Scan for the cell matching the given text and deliver its [x, y] coordinate at center. 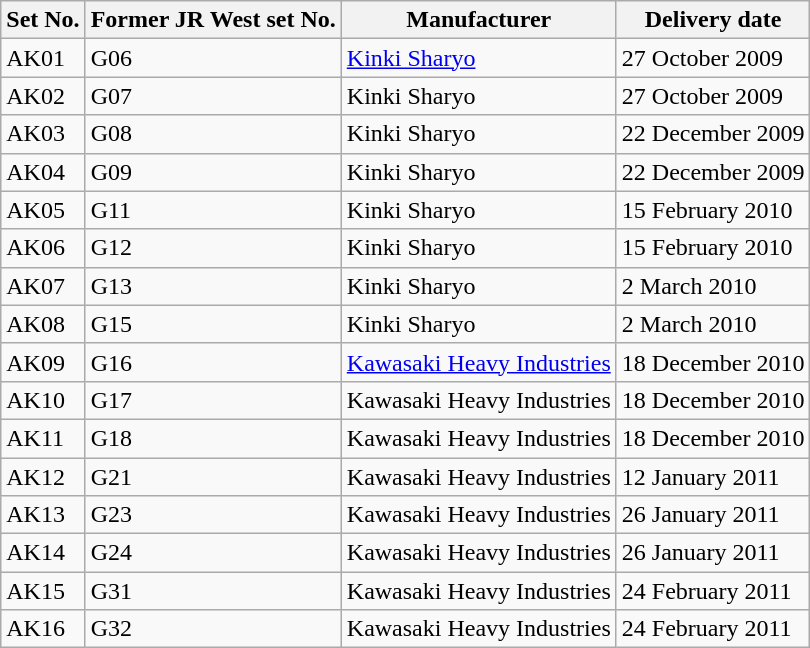
AK04 [43, 172]
G23 [213, 515]
AK16 [43, 629]
AK15 [43, 591]
G21 [213, 477]
AK10 [43, 400]
AK09 [43, 362]
AK02 [43, 96]
Former JR West set No. [213, 20]
12 January 2011 [713, 477]
AK08 [43, 324]
Set No. [43, 20]
G32 [213, 629]
AK12 [43, 477]
AK01 [43, 58]
AK03 [43, 134]
AK14 [43, 553]
G11 [213, 210]
G06 [213, 58]
G08 [213, 134]
AK05 [43, 210]
G18 [213, 438]
G09 [213, 172]
G24 [213, 553]
G16 [213, 362]
AK07 [43, 286]
AK06 [43, 248]
G07 [213, 96]
AK13 [43, 515]
G12 [213, 248]
G31 [213, 591]
AK11 [43, 438]
G13 [213, 286]
G17 [213, 400]
Manufacturer [478, 20]
G15 [213, 324]
Delivery date [713, 20]
